Detect which cell encompasses the target text, then output its [X, Y] center coordinate. 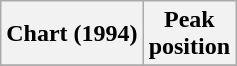
Chart (1994) [72, 34]
Peakposition [189, 34]
